Extract the [x, y] coordinate from the center of the cell holding the provided text.  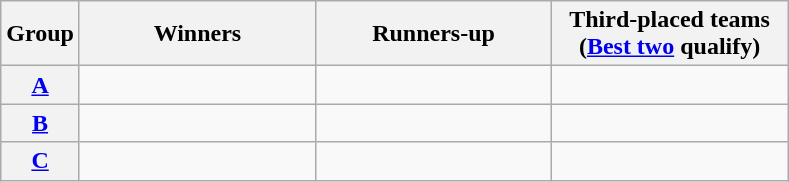
Group [40, 34]
Winners [197, 34]
Third-placed teams(Best two qualify) [670, 34]
Runners-up [433, 34]
B [40, 123]
C [40, 161]
A [40, 85]
